Locate the cell with the specified text and output its (X, Y) center coordinate. 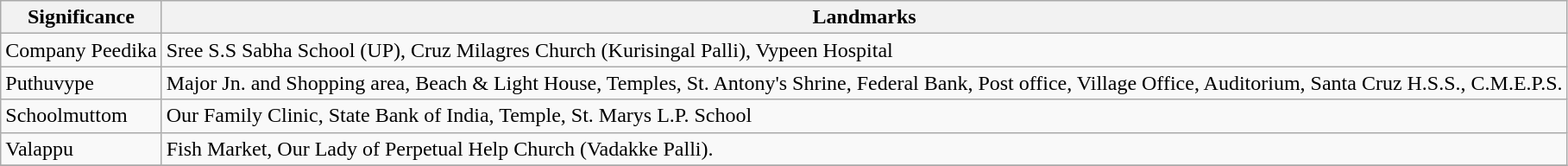
Valappu (81, 149)
Company Peedika (81, 50)
Our Family Clinic, State Bank of India, Temple, St. Marys L.P. School (865, 116)
Fish Market, Our Lady of Perpetual Help Church (Vadakke Palli). (865, 149)
Puthuvype (81, 83)
Significance (81, 17)
Sree S.S Sabha School (UP), Cruz Milagres Church (Kurisingal Palli), Vypeen Hospital (865, 50)
Landmarks (865, 17)
Schoolmuttom (81, 116)
